Capture the cell that displays the provided text and extract its (x, y) central coordinate. 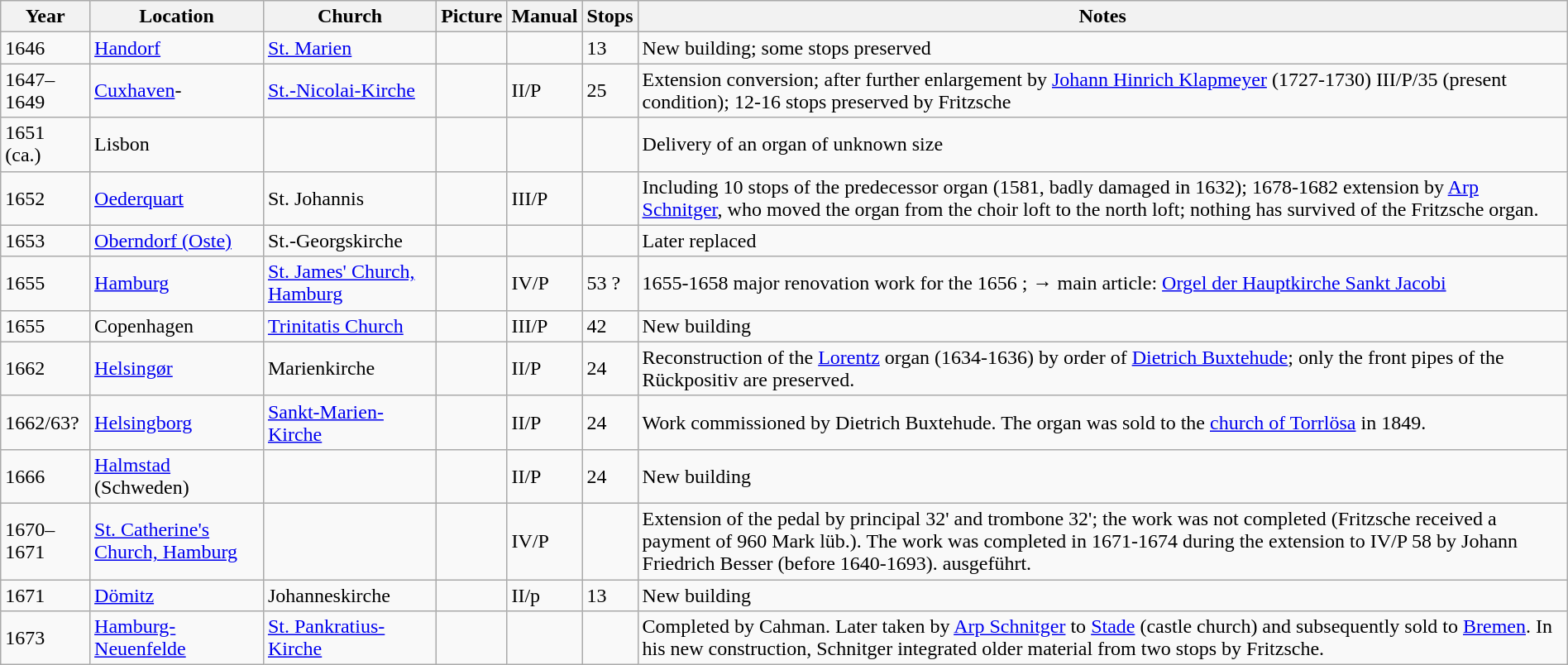
Sankt-Marien-Kirche (349, 422)
Johanneskirche (349, 595)
St. Pankratius-Kirche (349, 639)
Marienkirche (349, 369)
St. James' Church, Hamburg (349, 283)
Copenhagen (177, 326)
Cuxhaven- (177, 91)
1651 (ca.) (45, 144)
Notes (1102, 17)
Lisbon (177, 144)
1662 (45, 369)
II/p (544, 595)
Halmstad (Schweden) (177, 476)
Oberndorf (Oste) (177, 241)
25 (610, 91)
Trinitatis Church (349, 326)
Picture (471, 17)
Helsingborg (177, 422)
St. Johannis (349, 199)
Handorf (177, 48)
St. Catherine's Church, Hamburg (177, 541)
St.-Nicolai-Kirche (349, 91)
1652 (45, 199)
1671 (45, 595)
1653 (45, 241)
53 ? (610, 283)
Year (45, 17)
Reconstruction of the Lorentz organ (1634-1636) by order of Dietrich Buxtehude; only the front pipes of the Rückpositiv are preserved. (1102, 369)
1647–1649 (45, 91)
1666 (45, 476)
Later replaced (1102, 241)
Hamburg (177, 283)
Oederquart (177, 199)
Church (349, 17)
Manual (544, 17)
Hamburg-Neuenfelde (177, 639)
Dömitz (177, 595)
Helsingør (177, 369)
1670–1671 (45, 541)
Work commissioned by Dietrich Buxtehude. The organ was sold to the church of Torrlösa in 1849. (1102, 422)
1655-1658 major renovation work for the 1656 ; → main article: Orgel der Hauptkirche Sankt Jacobi (1102, 283)
1646 (45, 48)
1662/63? (45, 422)
1673 (45, 639)
St.-Georgskirche (349, 241)
42 (610, 326)
New building; some stops preserved (1102, 48)
Stops (610, 17)
St. Marien (349, 48)
Delivery of an organ of unknown size (1102, 144)
Location (177, 17)
